Detect which cell encompasses the target text, then output its (X, Y) center coordinate. 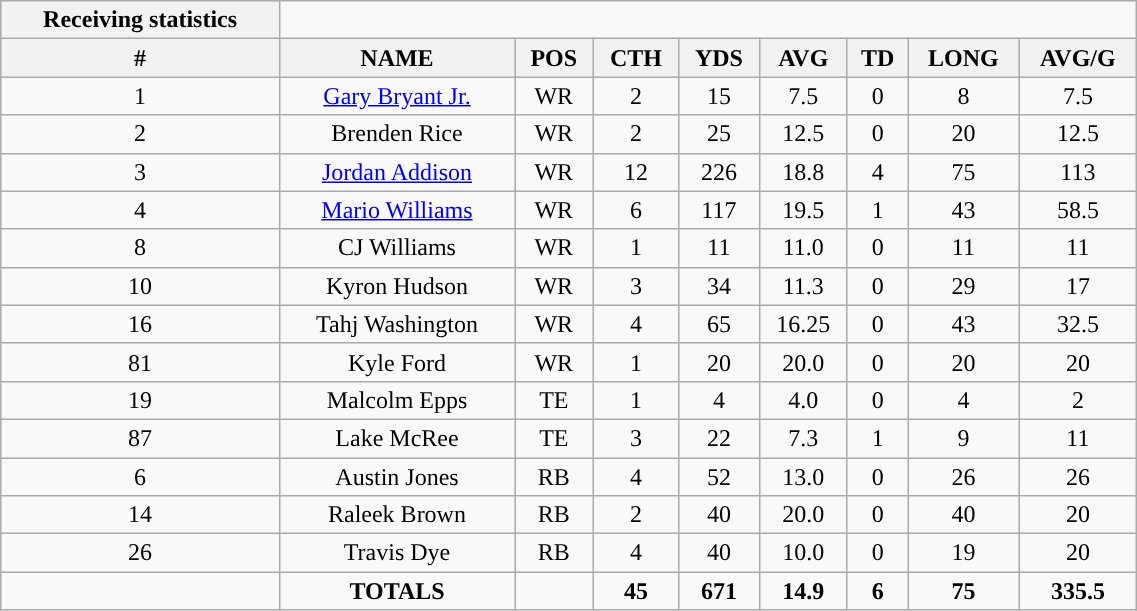
16.25 (803, 324)
12 (636, 172)
15 (719, 96)
14.9 (803, 591)
29 (964, 286)
13.0 (803, 477)
POS (554, 58)
Brenden Rice (396, 134)
TD (877, 58)
65 (719, 324)
14 (140, 515)
CTH (636, 58)
TOTALS (396, 591)
AVG/G (1078, 58)
YDS (719, 58)
16 (140, 324)
# (140, 58)
Raleek Brown (396, 515)
NAME (396, 58)
11.0 (803, 248)
Lake McRee (396, 438)
117 (719, 210)
Mario Williams (396, 210)
Austin Jones (396, 477)
Kyron Hudson (396, 286)
45 (636, 591)
226 (719, 172)
AVG (803, 58)
Tahj Washington (396, 324)
18.8 (803, 172)
22 (719, 438)
Travis Dye (396, 553)
Malcolm Epps (396, 400)
CJ Williams (396, 248)
10 (140, 286)
LONG (964, 58)
671 (719, 591)
9 (964, 438)
113 (1078, 172)
81 (140, 362)
19.5 (803, 210)
11.3 (803, 286)
10.0 (803, 553)
Jordan Addison (396, 172)
335.5 (1078, 591)
25 (719, 134)
7.3 (803, 438)
52 (719, 477)
34 (719, 286)
Gary Bryant Jr. (396, 96)
58.5 (1078, 210)
17 (1078, 286)
32.5 (1078, 324)
87 (140, 438)
Receiving statistics (140, 20)
4.0 (803, 400)
Kyle Ford (396, 362)
